Find where the given text appears and provide that cell's center as (X, Y) coordinate. 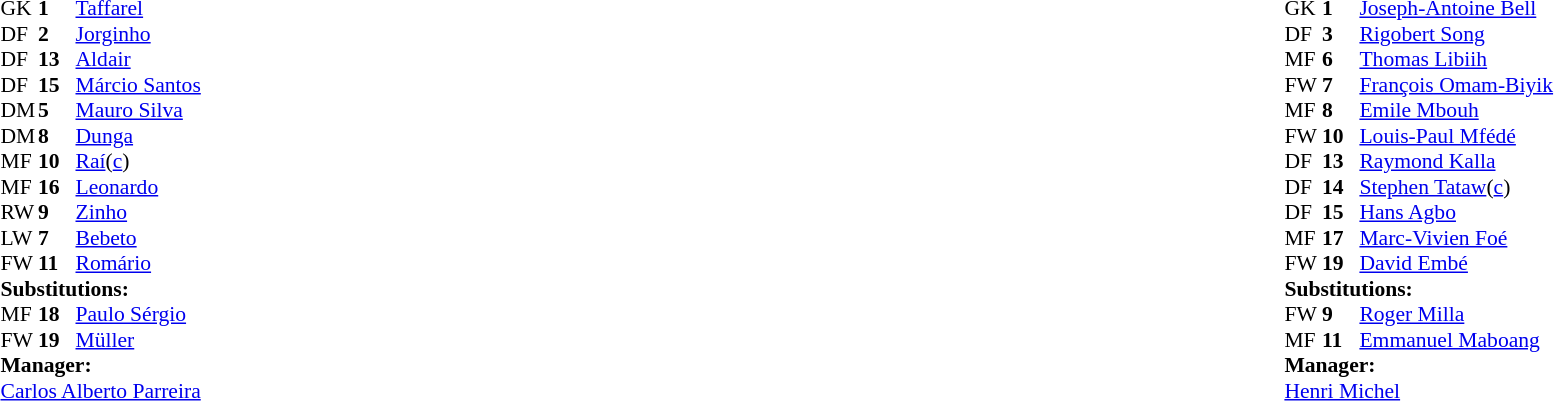
Zinho (138, 213)
Roger Milla (1456, 315)
3 (1341, 34)
Jorginho (138, 34)
5 (57, 111)
14 (1341, 187)
2 (57, 34)
Márcio Santos (138, 85)
17 (1341, 238)
16 (57, 187)
RW (19, 213)
Hans Agbo (1456, 213)
Bebeto (138, 238)
Stephen Tataw(c) (1456, 187)
Aldair (138, 59)
18 (57, 315)
Müller (138, 340)
Raymond Kalla (1456, 161)
Rigobert Song (1456, 34)
Romário (138, 263)
François Omam-Biyik (1456, 85)
Louis-Paul Mfédé (1456, 136)
Leonardo (138, 187)
Emmanuel Maboang (1456, 340)
Mauro Silva (138, 111)
LW (19, 238)
Paulo Sérgio (138, 315)
Emile Mbouh (1456, 111)
6 (1341, 59)
Dunga (138, 136)
Raí(c) (138, 161)
Marc-Vivien Foé (1456, 238)
David Embé (1456, 263)
Thomas Libiih (1456, 59)
